Pinpoint the cell where the given text exists, returning its [X, Y] midpoint coordinate. 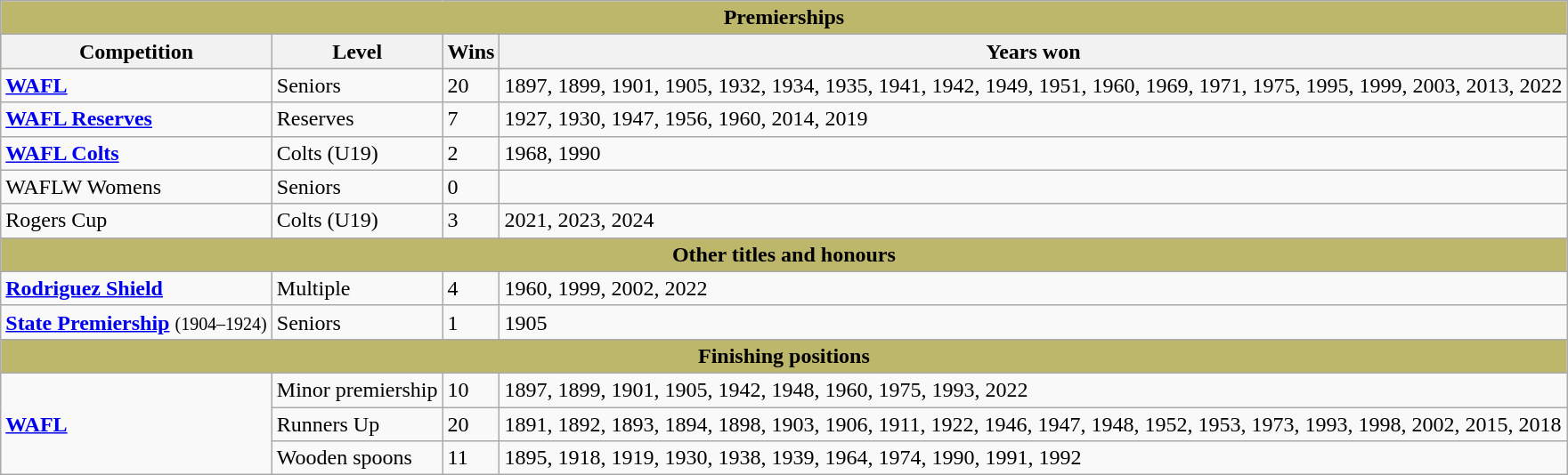
7 [471, 119]
1897, 1899, 1901, 1905, 1932, 1934, 1935, 1941, 1942, 1949, 1951, 1960, 1969, 1971, 1975, 1995, 1999, 2003, 2013, 2022 [1033, 85]
Wooden spoons [357, 458]
WAFL Colts [137, 153]
1968, 1990 [1033, 153]
1905 [1033, 322]
Reserves [357, 119]
1895, 1918, 1919, 1930, 1938, 1939, 1964, 1974, 1990, 1991, 1992 [1033, 458]
Multiple [357, 288]
Rodriguez Shield [137, 288]
1 [471, 322]
1927, 1930, 1947, 1956, 1960, 2014, 2019 [1033, 119]
Minor premiership [357, 390]
Wins [471, 52]
1960, 1999, 2002, 2022 [1033, 288]
Finishing positions [784, 356]
Runners Up [357, 424]
1897, 1899, 1901, 1905, 1942, 1948, 1960, 1975, 1993, 2022 [1033, 390]
Other titles and honours [784, 254]
Years won [1033, 52]
2 [471, 153]
Rogers Cup [137, 221]
2021, 2023, 2024 [1033, 221]
WAFLW Womens [137, 187]
1891, 1892, 1893, 1894, 1898, 1903, 1906, 1911, 1922, 1946, 1947, 1948, 1952, 1953, 1973, 1993, 1998, 2002, 2015, 2018 [1033, 424]
10 [471, 390]
WAFL Reserves [137, 119]
State Premiership (1904–1924) [137, 322]
3 [471, 221]
11 [471, 458]
Premierships [784, 18]
4 [471, 288]
0 [471, 187]
Level [357, 52]
Competition [137, 52]
